Identify which cell holds the provided text, then report its (x, y) central coordinate. 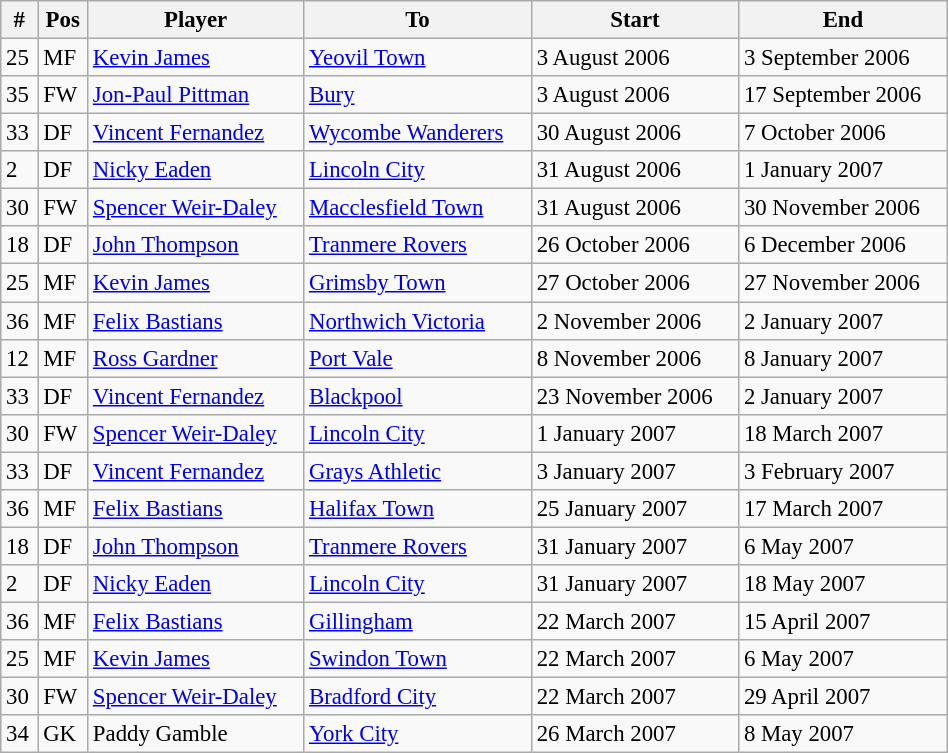
End (844, 20)
Macclesfield Town (418, 208)
8 November 2006 (634, 358)
8 May 2007 (844, 734)
30 August 2006 (634, 133)
3 January 2007 (634, 471)
35 (20, 95)
Start (634, 20)
3 February 2007 (844, 471)
York City (418, 734)
Jon-Paul Pittman (196, 95)
27 November 2006 (844, 283)
25 January 2007 (634, 509)
Port Vale (418, 358)
Ross Gardner (196, 358)
26 October 2006 (634, 245)
GK (63, 734)
# (20, 20)
34 (20, 734)
27 October 2006 (634, 283)
Bury (418, 95)
Blackpool (418, 396)
Northwich Victoria (418, 321)
Grays Athletic (418, 471)
17 September 2006 (844, 95)
Swindon Town (418, 659)
3 September 2006 (844, 58)
23 November 2006 (634, 396)
6 December 2006 (844, 245)
15 April 2007 (844, 621)
7 October 2006 (844, 133)
Grimsby Town (418, 283)
12 (20, 358)
Halifax Town (418, 509)
30 November 2006 (844, 208)
Wycombe Wanderers (418, 133)
To (418, 20)
Player (196, 20)
18 May 2007 (844, 584)
Pos (63, 20)
18 March 2007 (844, 433)
2 November 2006 (634, 321)
Gillingham (418, 621)
26 March 2007 (634, 734)
Bradford City (418, 697)
29 April 2007 (844, 697)
Paddy Gamble (196, 734)
Yeovil Town (418, 58)
8 January 2007 (844, 358)
17 March 2007 (844, 509)
